For the text-containing cell, return its midpoint in [X, Y] coordinate format. 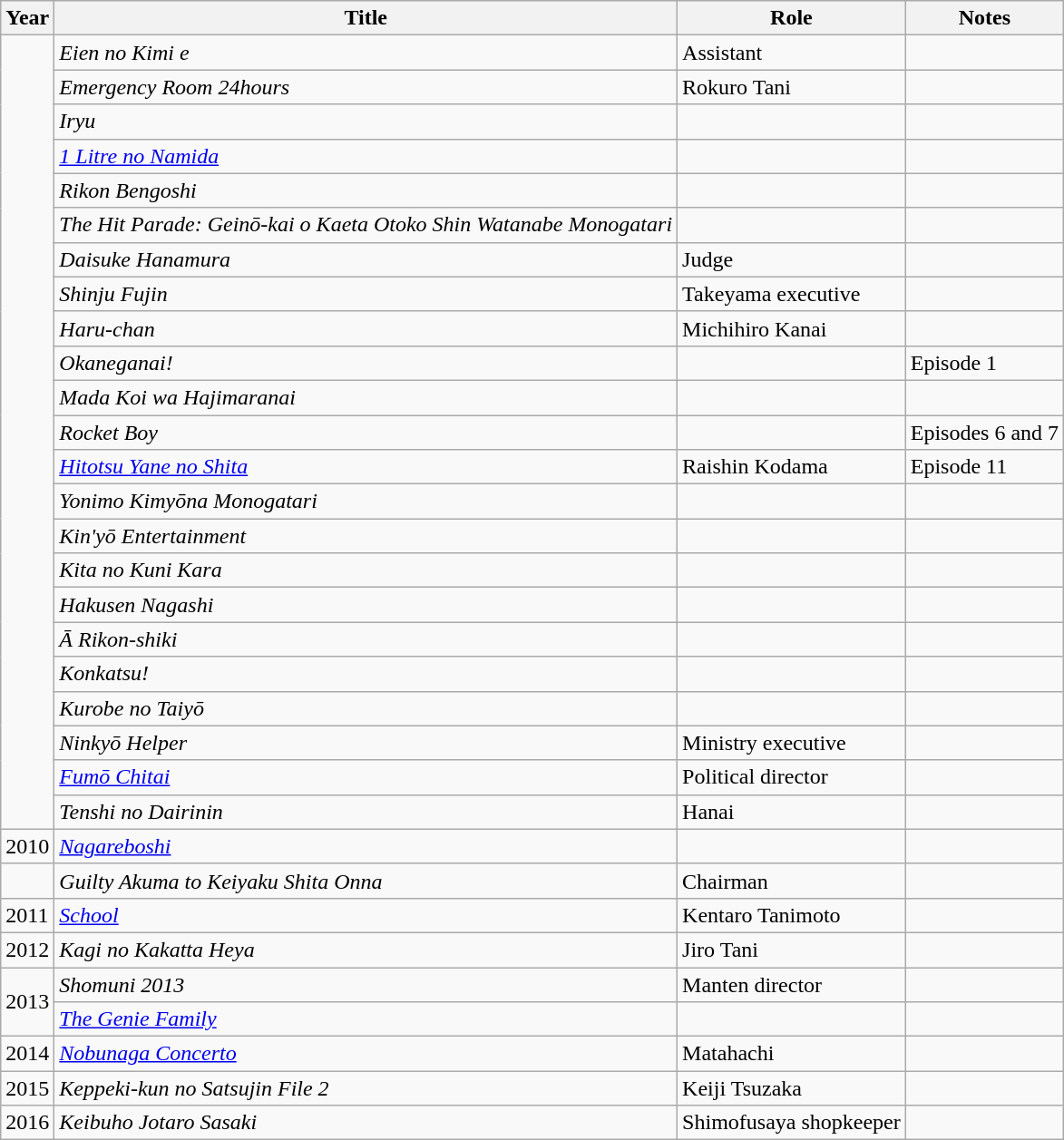
Fumō Chitai [366, 777]
2014 [27, 1054]
School [366, 915]
Assistant [792, 53]
Judge [792, 259]
2011 [27, 915]
Episode 11 [984, 467]
Guilty Akuma to Keiyaku Shita Onna [366, 881]
Eien no Kimi e [366, 53]
Political director [792, 777]
Manten director [792, 984]
Yonimo Kimyōna Monogatari [366, 502]
The Hit Parade: Geinō-kai o Kaeta Otoko Shin Watanabe Monogatari [366, 225]
Keiji Tsuzaka [792, 1088]
Takeyama executive [792, 294]
2013 [27, 1001]
Mada Koi wa Hajimaranai [366, 397]
Rikon Bengoshi [366, 190]
2016 [27, 1123]
Hakusen Nagashi [366, 605]
Hitotsu Yane no Shita [366, 467]
Kentaro Tanimoto [792, 915]
Title [366, 18]
Konkatsu! [366, 674]
Ninkyō Helper [366, 743]
Keppeki-kun no Satsujin File 2 [366, 1088]
Iryu [366, 122]
1 Litre no Namida [366, 156]
Rokuro Tani [792, 87]
Michihiro Kanai [792, 328]
Jiro Tani [792, 950]
Chairman [792, 881]
Role [792, 18]
Ā Rikon-shiki [366, 639]
Shomuni 2013 [366, 984]
Tenshi no Dairinin [366, 812]
Episodes 6 and 7 [984, 433]
Year [27, 18]
Kita no Kuni Kara [366, 570]
Emergency Room 24hours [366, 87]
Okaneganai! [366, 363]
Kagi no Kakatta Heya [366, 950]
Notes [984, 18]
The Genie Family [366, 1019]
Hanai [792, 812]
Shinju Fujin [366, 294]
2012 [27, 950]
Ministry executive [792, 743]
Rocket Boy [366, 433]
Episode 1 [984, 363]
2010 [27, 846]
Raishin Kodama [792, 467]
Keibuho Jotaro Sasaki [366, 1123]
Shimofusaya shopkeeper [792, 1123]
Daisuke Hanamura [366, 259]
Kurobe no Taiyō [366, 708]
Kin'yō Entertainment [366, 536]
Nagareboshi [366, 846]
Haru-chan [366, 328]
2015 [27, 1088]
Matahachi [792, 1054]
Nobunaga Concerto [366, 1054]
